Pinpoint the cell where the given text exists, returning its (X, Y) midpoint coordinate. 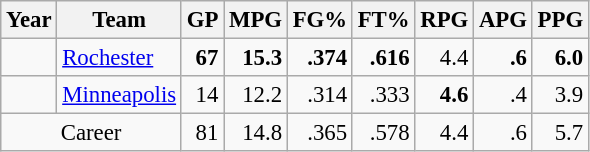
.4 (504, 95)
.578 (384, 133)
14.8 (256, 133)
12.2 (256, 95)
14 (202, 95)
.314 (320, 95)
RPG (444, 20)
FG% (320, 20)
PPG (560, 20)
15.3 (256, 58)
GP (202, 20)
67 (202, 58)
81 (202, 133)
.333 (384, 95)
Rochester (119, 58)
5.7 (560, 133)
3.9 (560, 95)
.365 (320, 133)
FT% (384, 20)
APG (504, 20)
4.6 (444, 95)
Career (92, 133)
.374 (320, 58)
Minneapolis (119, 95)
Year (29, 20)
.616 (384, 58)
6.0 (560, 58)
MPG (256, 20)
Team (119, 20)
